Determine the (x, y) coordinate at the center of the cell enclosing the given text.  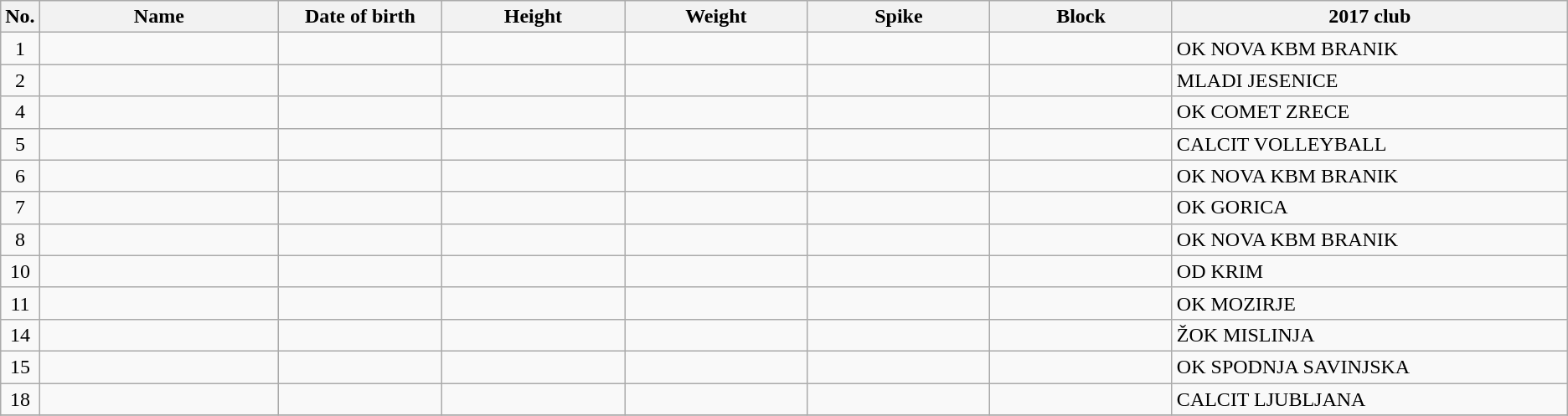
2 (20, 80)
OK COMET ZRECE (1369, 112)
10 (20, 271)
7 (20, 208)
Height (533, 17)
Block (1081, 17)
14 (20, 335)
8 (20, 239)
OD KRIM (1369, 271)
4 (20, 112)
1 (20, 49)
15 (20, 367)
Name (159, 17)
CALCIT LJUBLJANA (1369, 399)
MLADI JESENICE (1369, 80)
OK GORICA (1369, 208)
No. (20, 17)
OK MOZIRJE (1369, 303)
6 (20, 176)
Weight (717, 17)
Spike (899, 17)
OK SPODNJA SAVINJSKA (1369, 367)
ŽOK MISLINJA (1369, 335)
18 (20, 399)
11 (20, 303)
Date of birth (360, 17)
2017 club (1369, 17)
CALCIT VOLLEYBALL (1369, 144)
5 (20, 144)
